Locate the cell with the specified text and output its (X, Y) center coordinate. 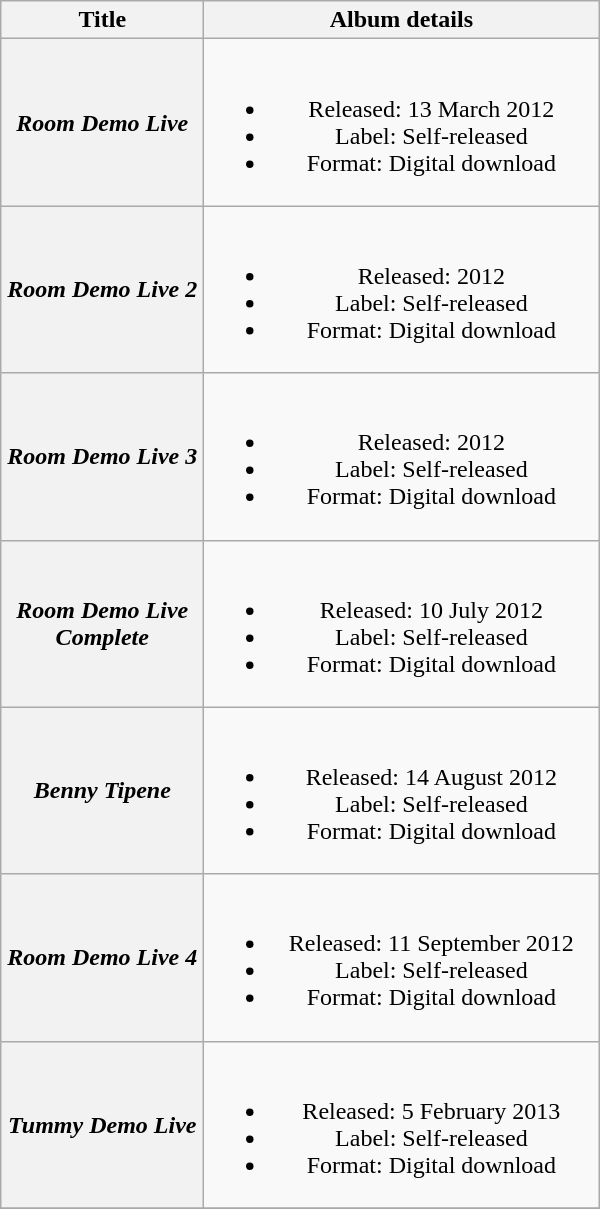
Tummy Demo Live (102, 1124)
Room Demo Live 2 (102, 290)
Benny Tipene (102, 790)
Released: 10 July 2012Label: Self-releasedFormat: Digital download (402, 624)
Room Demo Live (102, 122)
Room Demo Live Complete (102, 624)
Title (102, 20)
Released: 11 September 2012Label: Self-releasedFormat: Digital download (402, 958)
Released: 14 August 2012Label: Self-releasedFormat: Digital download (402, 790)
Room Demo Live 3 (102, 456)
Released: 5 February 2013Label: Self-releasedFormat: Digital download (402, 1124)
Released: 13 March 2012Label: Self-releasedFormat: Digital download (402, 122)
Album details (402, 20)
Room Demo Live 4 (102, 958)
